Determine the (x, y) coordinate at the center of the cell enclosing the given text.  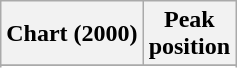
Peakposition (189, 34)
Chart (2000) (72, 34)
